Provide the (X, Y) coordinate of the cell's center where the given text is located.  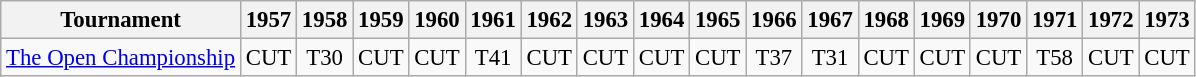
1961 (493, 20)
1958 (325, 20)
1960 (437, 20)
1957 (268, 20)
1970 (998, 20)
1973 (1167, 20)
T31 (830, 58)
1959 (381, 20)
1967 (830, 20)
1972 (1111, 20)
The Open Championship (121, 58)
T30 (325, 58)
1965 (718, 20)
1969 (942, 20)
1963 (605, 20)
T41 (493, 58)
1971 (1055, 20)
1968 (886, 20)
Tournament (121, 20)
T58 (1055, 58)
1962 (549, 20)
1966 (774, 20)
1964 (661, 20)
T37 (774, 58)
